From the cell containing the given text, extract its center point as [x, y] coordinate. 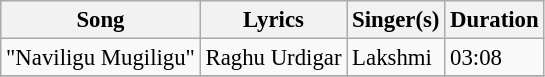
Lyrics [274, 20]
Singer(s) [396, 20]
03:08 [494, 58]
"Naviligu Mugiligu" [100, 58]
Raghu Urdigar [274, 58]
Lakshmi [396, 58]
Duration [494, 20]
Song [100, 20]
